Extract the [X, Y] coordinate from the center of the cell holding the provided text.  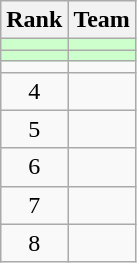
8 [34, 243]
6 [34, 167]
5 [34, 129]
4 [34, 91]
Team [102, 20]
Rank [34, 20]
7 [34, 205]
